Pinpoint the cell where the given text exists, returning its [x, y] midpoint coordinate. 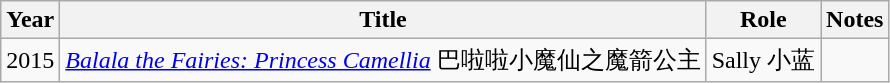
2015 [30, 60]
Notes [855, 20]
Balala the Fairies: Princess Camellia 巴啦啦小魔仙之魔箭公主 [383, 60]
Year [30, 20]
Title [383, 20]
Sally 小蓝 [763, 60]
Role [763, 20]
